Determine the (x, y) coordinate at the center of the cell enclosing the given text.  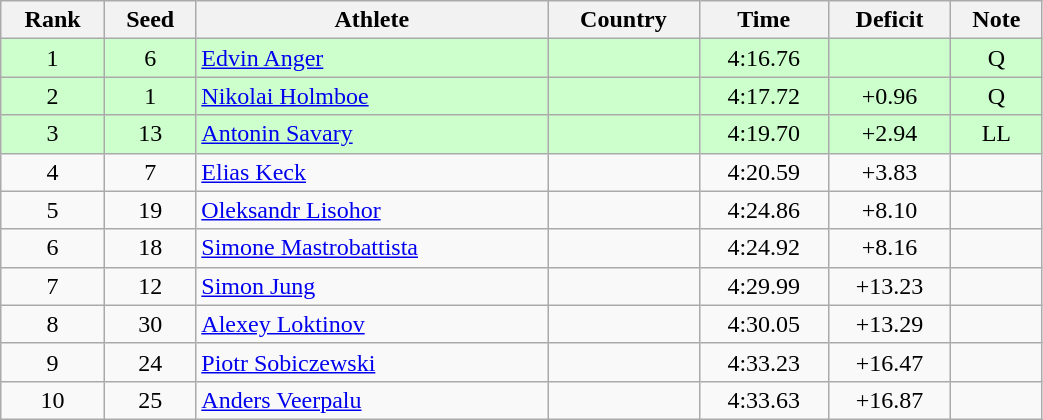
Oleksandr Lisohor (372, 210)
Alexey Loktinov (372, 324)
4:33.63 (764, 400)
+3.83 (889, 172)
+16.47 (889, 362)
+0.96 (889, 96)
2 (53, 96)
12 (150, 286)
Note (996, 20)
4 (53, 172)
24 (150, 362)
+13.23 (889, 286)
Seed (150, 20)
10 (53, 400)
4:19.70 (764, 134)
+16.87 (889, 400)
30 (150, 324)
Deficit (889, 20)
Edvin Anger (372, 58)
4:16.76 (764, 58)
+2.94 (889, 134)
18 (150, 248)
Time (764, 20)
Athlete (372, 20)
13 (150, 134)
5 (53, 210)
4:29.99 (764, 286)
Simone Mastrobattista (372, 248)
9 (53, 362)
Rank (53, 20)
Country (624, 20)
Elias Keck (372, 172)
Simon Jung (372, 286)
19 (150, 210)
8 (53, 324)
4:20.59 (764, 172)
4:33.23 (764, 362)
4:17.72 (764, 96)
Piotr Sobiczewski (372, 362)
Anders Veerpalu (372, 400)
+8.16 (889, 248)
+8.10 (889, 210)
+13.29 (889, 324)
Antonin Savary (372, 134)
4:30.05 (764, 324)
4:24.92 (764, 248)
4:24.86 (764, 210)
3 (53, 134)
LL (996, 134)
Nikolai Holmboe (372, 96)
25 (150, 400)
